Identify which cell holds the provided text, then report its (x, y) central coordinate. 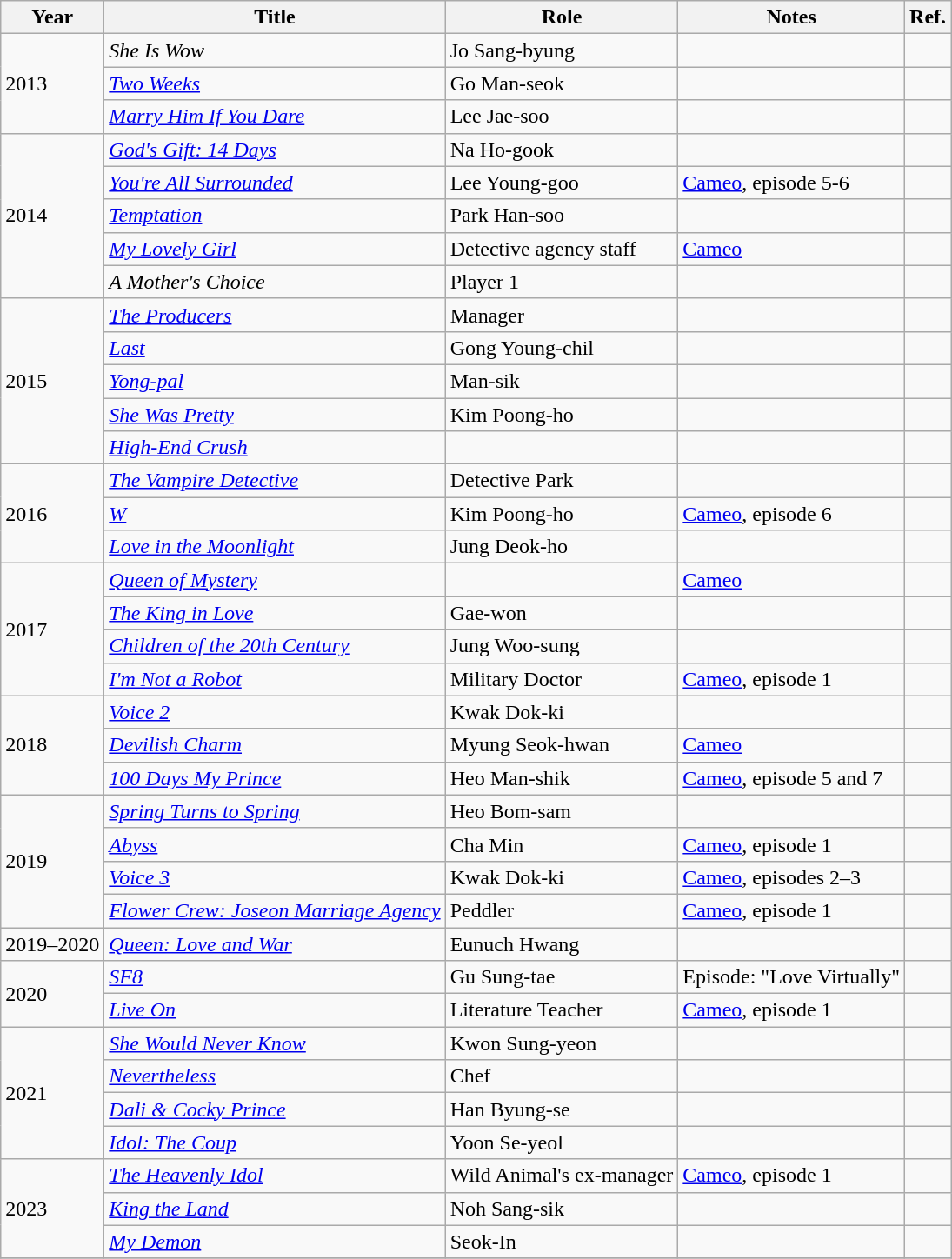
Gong Young-chil (562, 348)
Wild Animal's ex-manager (562, 1176)
Na Ho-gook (562, 150)
Han Byung-se (562, 1109)
Queen of Mystery (275, 580)
The King in Love (275, 613)
Cha Min (562, 844)
2019 (52, 861)
Dali & Cocky Prince (275, 1109)
2017 (52, 629)
SF8 (275, 977)
Gu Sung-tae (562, 977)
King the Land (275, 1209)
Man-sik (562, 381)
Two Weeks (275, 83)
Literature Teacher (562, 1010)
Detective Park (562, 481)
Myung Seok-hwan (562, 745)
She Would Never Know (275, 1043)
Heo Bom-sam (562, 811)
Manager (562, 315)
Role (562, 17)
Chef (562, 1076)
High-End Crush (275, 448)
Kwon Sung-yeon (562, 1043)
2014 (52, 216)
Children of the 20th Century (275, 646)
Lee Jae-soo (562, 117)
2018 (52, 745)
2013 (52, 83)
Voice 3 (275, 877)
Live On (275, 1010)
Year (52, 17)
Park Han-soo (562, 216)
Title (275, 17)
I'm Not a Robot (275, 679)
The Heavenly Idol (275, 1176)
Player 1 (562, 282)
Flower Crew: Joseon Marriage Agency (275, 910)
My Lovely Girl (275, 249)
A Mother's Choice (275, 282)
Nevertheless (275, 1076)
Queen: Love and War (275, 943)
Episode: "Love Virtually" (791, 977)
Voice 2 (275, 712)
My Demon (275, 1242)
Notes (791, 17)
Abyss (275, 844)
The Vampire Detective (275, 481)
Seok-In (562, 1242)
Jung Woo-sung (562, 646)
2019–2020 (52, 943)
Yong-pal (275, 381)
Idol: The Coup (275, 1142)
Lee Young-goo (562, 183)
Peddler (562, 910)
100 Days My Prince (275, 778)
Eunuch Hwang (562, 943)
Cameo, episode 6 (791, 514)
Go Man-seok (562, 83)
She Is Wow (275, 50)
Jung Deok-ho (562, 547)
Marry Him If You Dare (275, 117)
Devilish Charm (275, 745)
2023 (52, 1209)
Gae-won (562, 613)
Detective agency staff (562, 249)
You're All Surrounded (275, 183)
Temptation (275, 216)
Spring Turns to Spring (275, 811)
Last (275, 348)
The Producers (275, 315)
Military Doctor (562, 679)
Cameo, episode 5 and 7 (791, 778)
2015 (52, 381)
2016 (52, 514)
2020 (52, 994)
Ref. (929, 17)
Heo Man-shik (562, 778)
Love in the Moonlight (275, 547)
Cameo, episodes 2–3 (791, 877)
Noh Sang-sik (562, 1209)
She Was Pretty (275, 415)
Cameo, episode 5-6 (791, 183)
W (275, 514)
2021 (52, 1093)
God's Gift: 14 Days (275, 150)
Yoon Se-yeol (562, 1142)
Jo Sang-byung (562, 50)
